Detect which cell encompasses the target text, then output its [x, y] center coordinate. 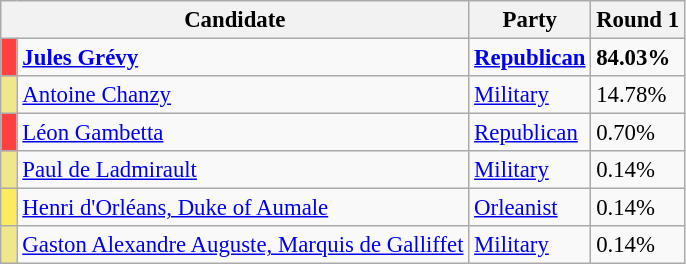
Henri d'Orléans, Duke of Aumale [243, 208]
Party [530, 20]
Gaston Alexandre Auguste, Marquis de Galliffet [243, 245]
Paul de Ladmirault [243, 170]
Antoine Chanzy [243, 95]
0.70% [638, 133]
Jules Grévy [243, 58]
Candidate [235, 20]
Léon Gambetta [243, 133]
Orleanist [530, 208]
84.03% [638, 58]
14.78% [638, 95]
Round 1 [638, 20]
